Capture the cell that displays the provided text and extract its (x, y) central coordinate. 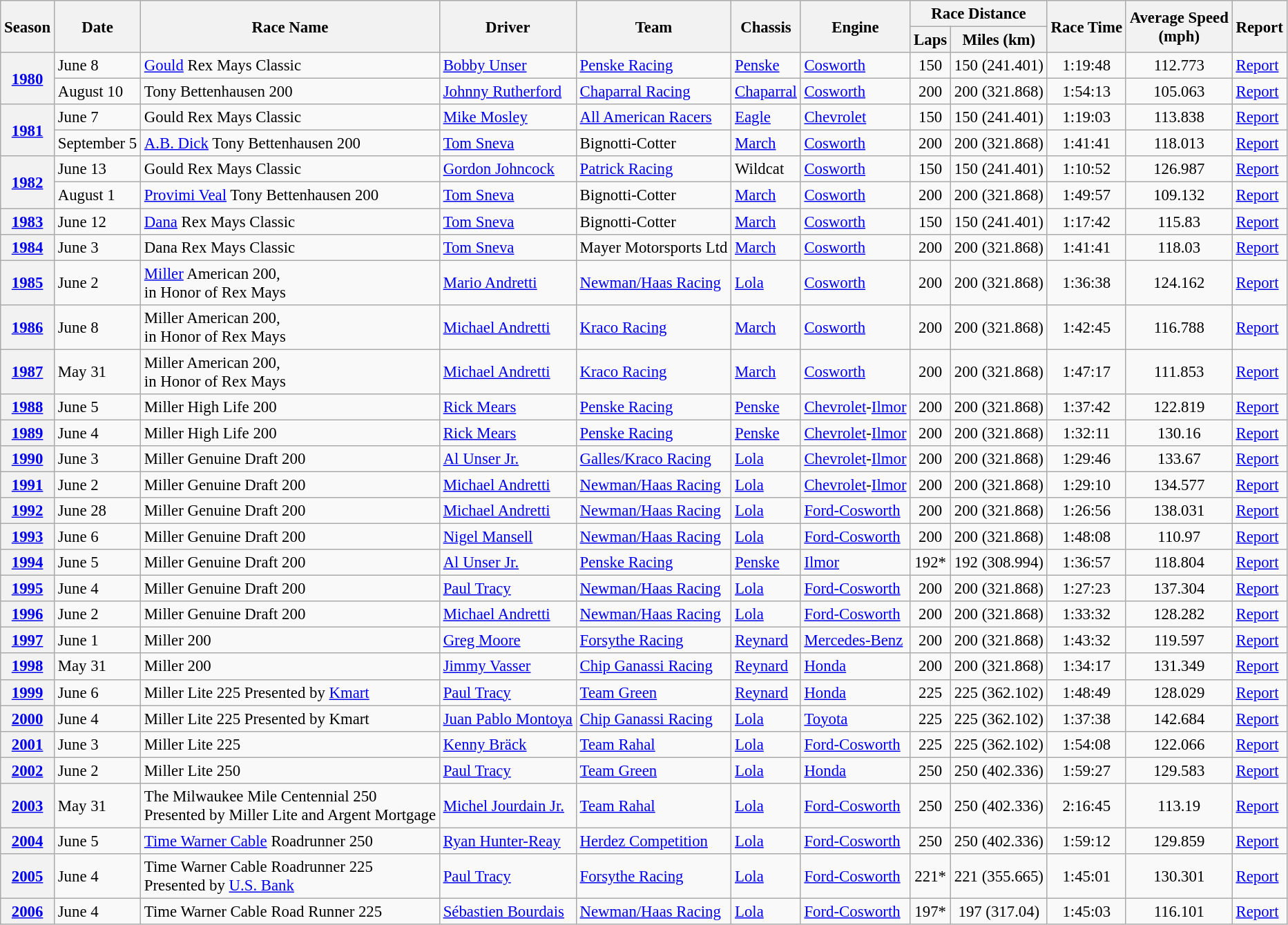
Driver (508, 26)
Kenny Bräck (508, 744)
2000 (28, 719)
September 5 (97, 144)
1:47:17 (1086, 371)
1:45:03 (1086, 911)
June 13 (97, 169)
1:36:38 (1086, 283)
1:42:45 (1086, 327)
134.577 (1179, 485)
1:59:12 (1086, 841)
1990 (28, 459)
142.684 (1179, 719)
Chaparral Racing (653, 92)
1986 (28, 327)
113.838 (1179, 117)
1:43:32 (1086, 641)
105.063 (1179, 92)
June 7 (97, 117)
Eagle (766, 117)
1985 (28, 283)
1984 (28, 247)
197 (317.04) (999, 911)
110.97 (1179, 537)
129.859 (1179, 841)
1:45:01 (1086, 877)
1:32:11 (1086, 433)
1999 (28, 692)
June 1 (97, 641)
1:34:17 (1086, 667)
Ilmor (855, 563)
112.773 (1179, 66)
116.788 (1179, 327)
All American Racers (653, 117)
1:37:42 (1086, 407)
Galles/Kraco Racing (653, 459)
Mario Andretti (508, 283)
1:17:42 (1086, 222)
Mayer Motorsports Ltd (653, 247)
118.804 (1179, 563)
August 1 (97, 195)
1:49:57 (1086, 195)
Race Distance (979, 14)
192 (308.994) (999, 563)
131.349 (1179, 667)
1980 (28, 79)
109.132 (1179, 195)
Juan Pablo Montoya (508, 719)
Time Warner Cable Road Runner 225 (290, 911)
Sébastien Bourdais (508, 911)
138.031 (1179, 511)
1:36:57 (1086, 563)
122.066 (1179, 744)
Jimmy Vasser (508, 667)
Provimi Veal Tony Bettenhausen 200 (290, 195)
197* (931, 911)
2004 (28, 841)
113.19 (1179, 806)
1:54:13 (1086, 92)
221 (355.665) (999, 877)
June 12 (97, 222)
2002 (28, 770)
Miles (km) (999, 40)
1:33:32 (1086, 614)
118.013 (1179, 144)
1:10:52 (1086, 169)
1998 (28, 667)
1989 (28, 433)
1996 (28, 614)
137.304 (1179, 589)
Engine (855, 26)
221* (931, 877)
1:59:27 (1086, 770)
1:37:38 (1086, 719)
Patrick Racing (653, 169)
1991 (28, 485)
1:19:03 (1086, 117)
1:19:48 (1086, 66)
Race Time (1086, 26)
Miller Lite 225 (290, 744)
The Milwaukee Mile Centennial 250 Presented by Miller Lite and Argent Mortgage (290, 806)
August 10 (97, 92)
192* (931, 563)
130.301 (1179, 877)
Ryan Hunter-Reay (508, 841)
Toyota (855, 719)
1992 (28, 511)
128.282 (1179, 614)
128.029 (1179, 692)
Tony Bettenhausen 200 (290, 92)
2006 (28, 911)
1988 (28, 407)
Gordon Johncock (508, 169)
A.B. Dick Tony Bettenhausen 200 (290, 144)
Average Speed(mph) (1179, 26)
Season (28, 26)
1:29:10 (1086, 485)
Chevrolet (855, 117)
130.16 (1179, 433)
Wildcat (766, 169)
1987 (28, 371)
1995 (28, 589)
2005 (28, 877)
Johnny Rutherford (508, 92)
Time Warner Cable Roadrunner 225 Presented by U.S. Bank (290, 877)
2:16:45 (1086, 806)
1:26:56 (1086, 511)
115.83 (1179, 222)
133.67 (1179, 459)
1982 (28, 182)
126.987 (1179, 169)
119.597 (1179, 641)
Laps (931, 40)
1983 (28, 222)
Michel Jourdain Jr. (508, 806)
Chassis (766, 26)
Chaparral (766, 92)
Miller Lite 250 (290, 770)
Bobby Unser (508, 66)
1993 (28, 537)
111.853 (1179, 371)
Greg Moore (508, 641)
122.819 (1179, 407)
Mike Mosley (508, 117)
1981 (28, 130)
1997 (28, 641)
Date (97, 26)
Race Name (290, 26)
1994 (28, 563)
2001 (28, 744)
1:54:08 (1086, 744)
2003 (28, 806)
Mercedes-Benz (855, 641)
118.03 (1179, 247)
129.583 (1179, 770)
Team (653, 26)
124.162 (1179, 283)
1:29:46 (1086, 459)
1:48:49 (1086, 692)
1:48:08 (1086, 537)
Herdez Competition (653, 841)
June 28 (97, 511)
Nigel Mansell (508, 537)
1:27:23 (1086, 589)
Time Warner Cable Roadrunner 250 (290, 841)
116.101 (1179, 911)
